Search for the cell housing the specified text and yield its [x, y] center coordinate. 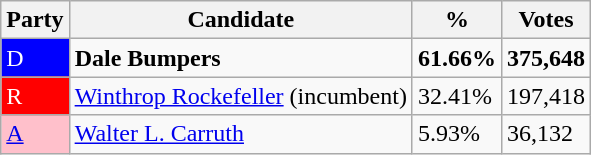
36,132 [546, 134]
Party [35, 20]
32.41% [456, 96]
Dale Bumpers [240, 58]
Votes [546, 20]
5.93% [456, 134]
61.66% [456, 58]
R [35, 96]
Walter L. Carruth [240, 134]
A [35, 134]
% [456, 20]
D [35, 58]
197,418 [546, 96]
375,648 [546, 58]
Winthrop Rockefeller (incumbent) [240, 96]
Candidate [240, 20]
